From the cell containing the given text, extract its center point as [x, y] coordinate. 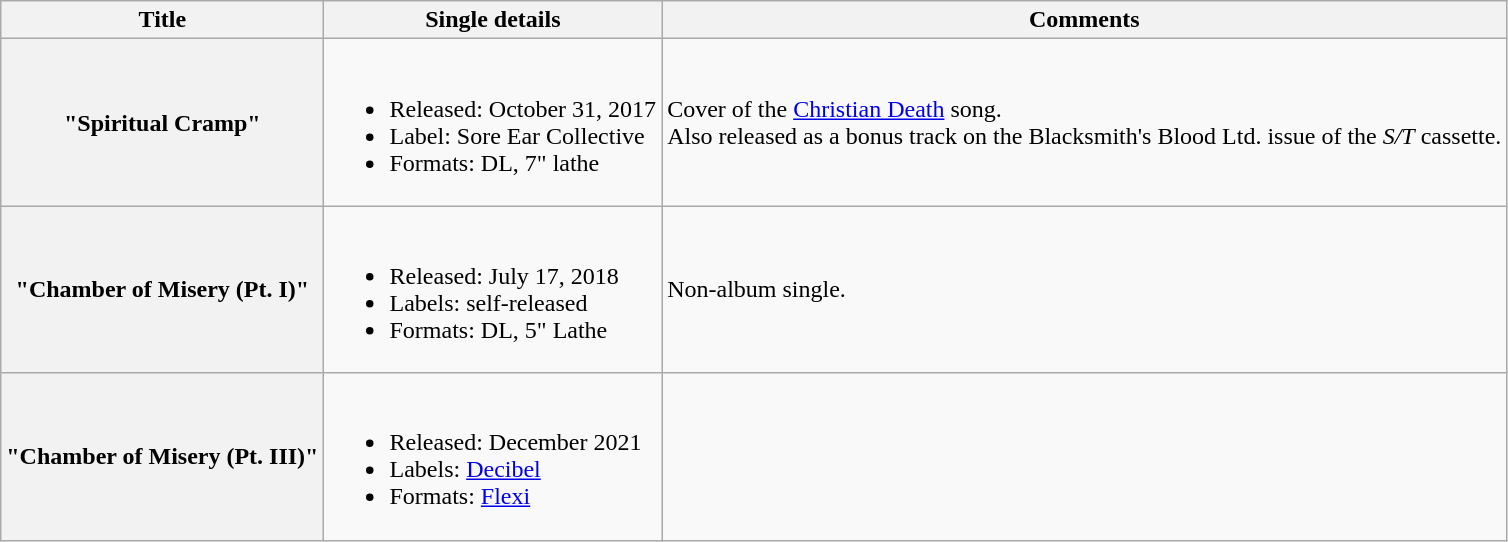
Single details [493, 20]
Released: October 31, 2017Label: Sore Ear CollectiveFormats: DL, 7" lathe [493, 122]
Released: December 2021Labels: DecibelFormats: Flexi [493, 456]
Title [162, 20]
Comments [1084, 20]
"Chamber of Misery (Pt. I)" [162, 290]
Non-album single. [1084, 290]
Cover of the Christian Death song.Also released as a bonus track on the Blacksmith's Blood Ltd. issue of the S/T cassette. [1084, 122]
Released: July 17, 2018Labels: self-releasedFormats: DL, 5" Lathe [493, 290]
"Spiritual Cramp" [162, 122]
"Chamber of Misery (Pt. III)" [162, 456]
